Detect which cell encompasses the target text, then output its (x, y) center coordinate. 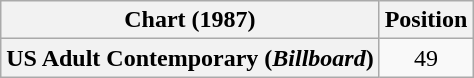
Chart (1987) (190, 20)
49 (426, 58)
Position (426, 20)
US Adult Contemporary (Billboard) (190, 58)
